From the cell containing the given text, extract its center point as [x, y] coordinate. 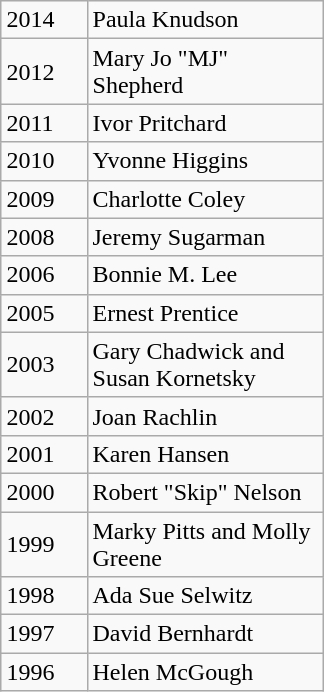
Gary Chadwick and Susan Kornetsky [205, 364]
Helen McGough [205, 672]
2006 [44, 275]
2011 [44, 123]
2003 [44, 364]
Paula Knudson [205, 20]
1997 [44, 634]
1998 [44, 596]
Joan Rachlin [205, 416]
2005 [44, 313]
Ada Sue Selwitz [205, 596]
Robert "Skip" Nelson [205, 492]
Marky Pitts and Molly Greene [205, 544]
2009 [44, 199]
2014 [44, 20]
2002 [44, 416]
Karen Hansen [205, 454]
1999 [44, 544]
2010 [44, 161]
Ernest Prentice [205, 313]
Yvonne Higgins [205, 161]
Jeremy Sugarman [205, 237]
Mary Jo "MJ" Shepherd [205, 72]
Bonnie M. Lee [205, 275]
Ivor Pritchard [205, 123]
1996 [44, 672]
2001 [44, 454]
Charlotte Coley [205, 199]
2008 [44, 237]
David Bernhardt [205, 634]
2012 [44, 72]
2000 [44, 492]
